Scan for the cell matching the given text and deliver its [x, y] coordinate at center. 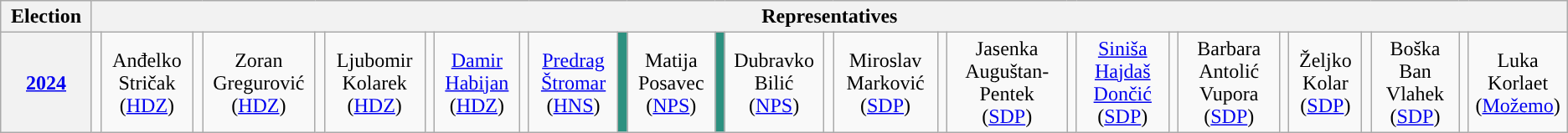
Dubravko Bilić(NPS) [774, 82]
Anđelko Stričak(HDZ) [147, 82]
Luka Korlaet(Možemo) [1518, 82]
Siniša Hajdaš Dončić(SDP) [1122, 82]
Predrag Štromar(HNS) [573, 82]
Miroslav Marković(SDP) [886, 82]
Damir Habijan(HDZ) [477, 82]
Jasenka Auguštan-Pentek(SDP) [1007, 82]
Barbara Antolić Vupora(SDP) [1230, 82]
Representatives [829, 17]
Boška Ban Vlahek(SDP) [1416, 82]
Zoran Gregurović(HDZ) [259, 82]
Election [47, 17]
Ljubomir Kolarek(HDZ) [374, 82]
Matija Posavec(NPS) [672, 82]
2024 [47, 82]
Željko Kolar(SDP) [1325, 82]
